Identify which cell holds the provided text, then report its (X, Y) central coordinate. 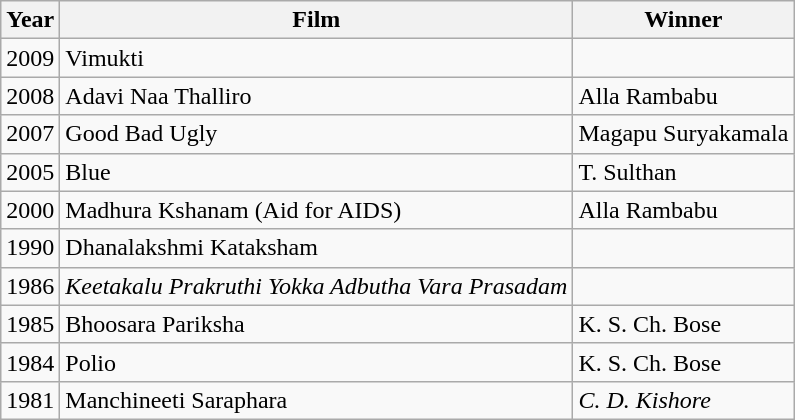
2007 (30, 134)
Polio (316, 362)
2008 (30, 96)
Madhura Kshanam (Aid for AIDS) (316, 210)
1990 (30, 248)
2009 (30, 58)
Magapu Suryakamala (684, 134)
Film (316, 20)
Keetakalu Prakruthi Yokka Adbutha Vara Prasadam (316, 286)
Adavi Naa Thalliro (316, 96)
1984 (30, 362)
Dhanalakshmi Kataksham (316, 248)
Blue (316, 172)
Bhoosara Pariksha (316, 324)
1986 (30, 286)
1985 (30, 324)
2000 (30, 210)
Manchineeti Saraphara (316, 400)
2005 (30, 172)
1981 (30, 400)
Vimukti (316, 58)
Good Bad Ugly (316, 134)
Winner (684, 20)
Year (30, 20)
C. D. Kishore (684, 400)
T. Sulthan (684, 172)
